Capture the cell that displays the provided text and extract its [X, Y] central coordinate. 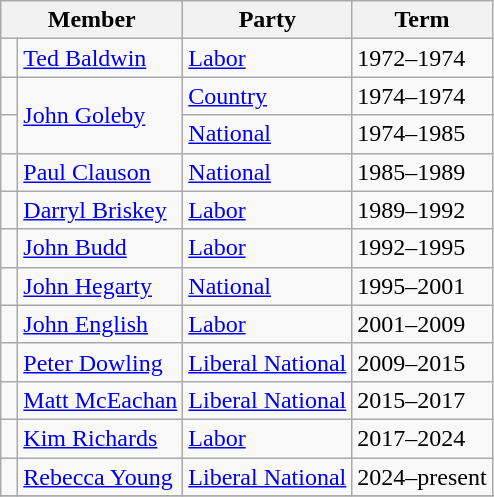
2015–2017 [422, 400]
Party [268, 20]
Darryl Briskey [100, 210]
2009–2015 [422, 362]
Paul Clauson [100, 172]
1974–1985 [422, 134]
1989–1992 [422, 210]
John Hegarty [100, 286]
2017–2024 [422, 438]
1985–1989 [422, 172]
Peter Dowling [100, 362]
Term [422, 20]
Matt McEachan [100, 400]
1995–2001 [422, 286]
John English [100, 324]
1974–1974 [422, 96]
Member [92, 20]
Kim Richards [100, 438]
Country [268, 96]
Rebecca Young [100, 477]
2024–present [422, 477]
2001–2009 [422, 324]
1972–1974 [422, 58]
Ted Baldwin [100, 58]
John Goleby [100, 115]
1992–1995 [422, 248]
John Budd [100, 248]
